Detect which cell encompasses the target text, then output its [x, y] center coordinate. 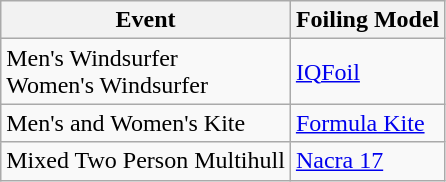
Nacra 17 [367, 161]
Event [146, 20]
Foiling Model [367, 20]
Men's and Women's Kite [146, 123]
Mixed Two Person Multihull [146, 161]
IQFoil [367, 72]
Formula Kite [367, 123]
Men's WindsurferWomen's Windsurfer [146, 72]
